Return (x, y) of the center of cell containing provided text 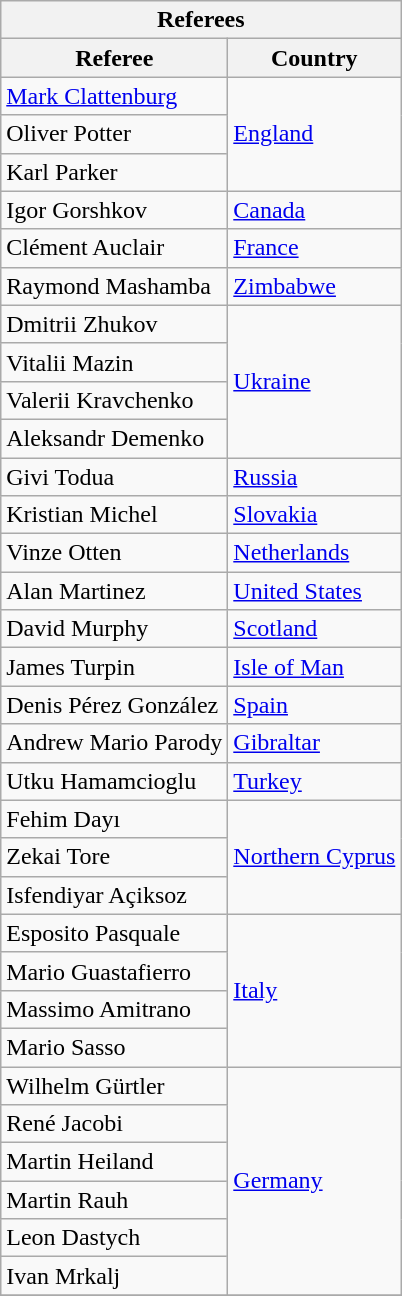
Dmitrii Zhukov (114, 324)
England (314, 134)
Mark Clattenburg (114, 96)
James Turpin (114, 667)
Gibraltar (314, 743)
Valerii Kravchenko (114, 400)
Mario Sasso (114, 1047)
Karl Parker (114, 172)
Oliver Potter (114, 134)
Denis Pérez González (114, 705)
Northern Cyprus (314, 857)
Utku Hamamcioglu (114, 781)
Aleksandr Demenko (114, 438)
Zimbabwe (314, 286)
France (314, 248)
Zekai Tore (114, 857)
Netherlands (314, 553)
Mario Guastafierro (114, 971)
Wilhelm Gürtler (114, 1085)
Ukraine (314, 381)
United States (314, 591)
Givi Todua (114, 477)
Isle of Man (314, 667)
René Jacobi (114, 1124)
Isfendiyar Açiksoz (114, 895)
Canada (314, 210)
Esposito Pasquale (114, 933)
Germany (314, 1180)
Referees (201, 20)
Clément Auclair (114, 248)
Referee (114, 58)
Andrew Mario Parody (114, 743)
Massimo Amitrano (114, 1009)
Martin Heiland (114, 1162)
Fehim Dayı (114, 819)
Spain (314, 705)
Country (314, 58)
Vitalii Mazin (114, 362)
Igor Gorshkov (114, 210)
Martin Rauh (114, 1200)
David Murphy (114, 629)
Alan Martinez (114, 591)
Turkey (314, 781)
Ivan Mrkalj (114, 1276)
Kristian Michel (114, 515)
Leon Dastych (114, 1238)
Italy (314, 990)
Raymond Mashamba (114, 286)
Vinze Otten (114, 553)
Slovakia (314, 515)
Scotland (314, 629)
Russia (314, 477)
